For the text-containing cell, return its midpoint in [X, Y] coordinate format. 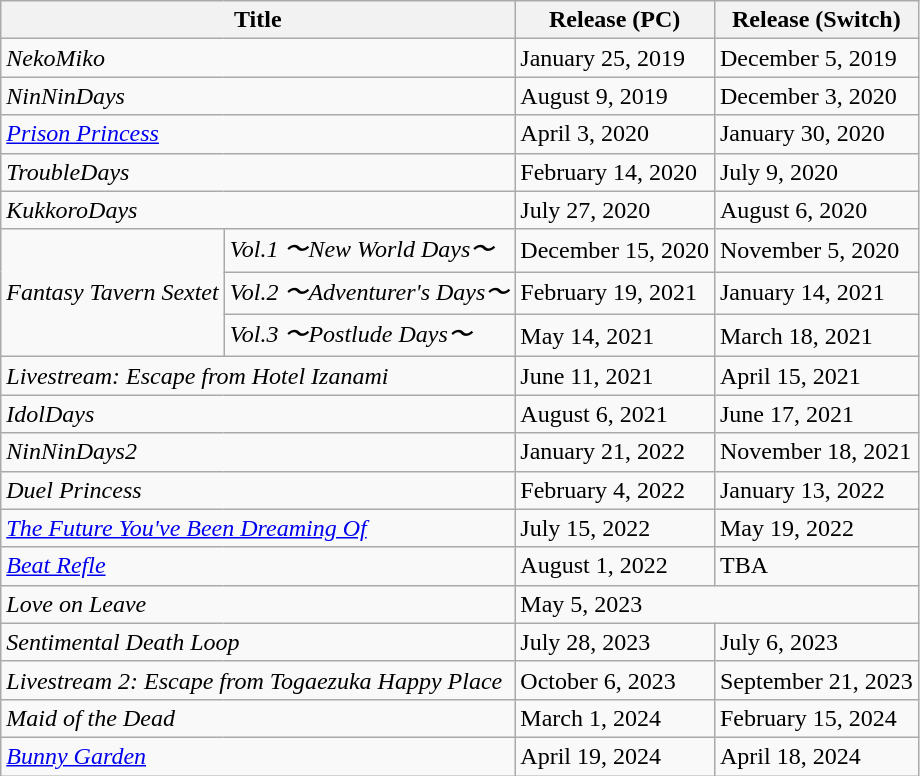
October 6, 2023 [615, 680]
Title [258, 20]
Release (Switch) [816, 20]
January 13, 2022 [816, 490]
March 1, 2024 [615, 718]
December 3, 2020 [816, 96]
TroubleDays [258, 172]
April 18, 2024 [816, 756]
December 5, 2019 [816, 58]
April 19, 2024 [615, 756]
February 4, 2022 [615, 490]
November 5, 2020 [816, 250]
Sentimental Death Loop [258, 642]
March 18, 2021 [816, 336]
July 27, 2020 [615, 210]
Bunny Garden [258, 756]
May 5, 2023 [716, 604]
April 3, 2020 [615, 134]
August 6, 2021 [615, 414]
July 15, 2022 [615, 528]
February 14, 2020 [615, 172]
Beat Refle [258, 566]
July 6, 2023 [816, 642]
Maid of the Dead [258, 718]
December 15, 2020 [615, 250]
January 30, 2020 [816, 134]
Vol.2 〜Adventurer's Days〜 [370, 294]
June 11, 2021 [615, 376]
TBA [816, 566]
Duel Princess [258, 490]
May 14, 2021 [615, 336]
April 15, 2021 [816, 376]
June 17, 2021 [816, 414]
Vol.1 〜New World Days〜 [370, 250]
KukkoroDays [258, 210]
NekoMiko [258, 58]
January 25, 2019 [615, 58]
August 9, 2019 [615, 96]
Fantasy Tavern Sextet [112, 293]
January 21, 2022 [615, 452]
Livestream 2: Escape from Togaezuka Happy Place [258, 680]
Prison Princess [258, 134]
July 28, 2023 [615, 642]
November 18, 2021 [816, 452]
August 6, 2020 [816, 210]
NinNinDays2 [258, 452]
Love on Leave [258, 604]
January 14, 2021 [816, 294]
August 1, 2022 [615, 566]
May 19, 2022 [816, 528]
The Future You've Been Dreaming Of [258, 528]
February 15, 2024 [816, 718]
September 21, 2023 [816, 680]
February 19, 2021 [615, 294]
Livestream: Escape from Hotel Izanami [258, 376]
Vol.3 〜Postlude Days〜 [370, 336]
Release (PC) [615, 20]
NinNinDays [258, 96]
IdolDays [258, 414]
July 9, 2020 [816, 172]
